Return the (x, y) coordinate for the center point of the cell that contains the specified text.  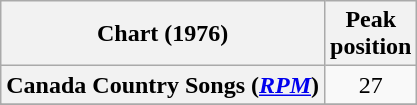
Chart (1976) (163, 34)
27 (371, 85)
Peak position (371, 34)
Canada Country Songs (RPM) (163, 85)
